Return the (X, Y) coordinate for the center point of the cell that contains the specified text.  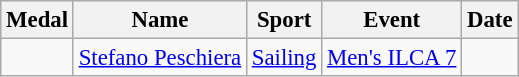
Sailing (284, 58)
Medal (38, 20)
Sport (284, 20)
Event (392, 20)
Men's ILCA 7 (392, 58)
Date (490, 20)
Name (160, 20)
Stefano Peschiera (160, 58)
